Capture the cell that displays the provided text and extract its (x, y) central coordinate. 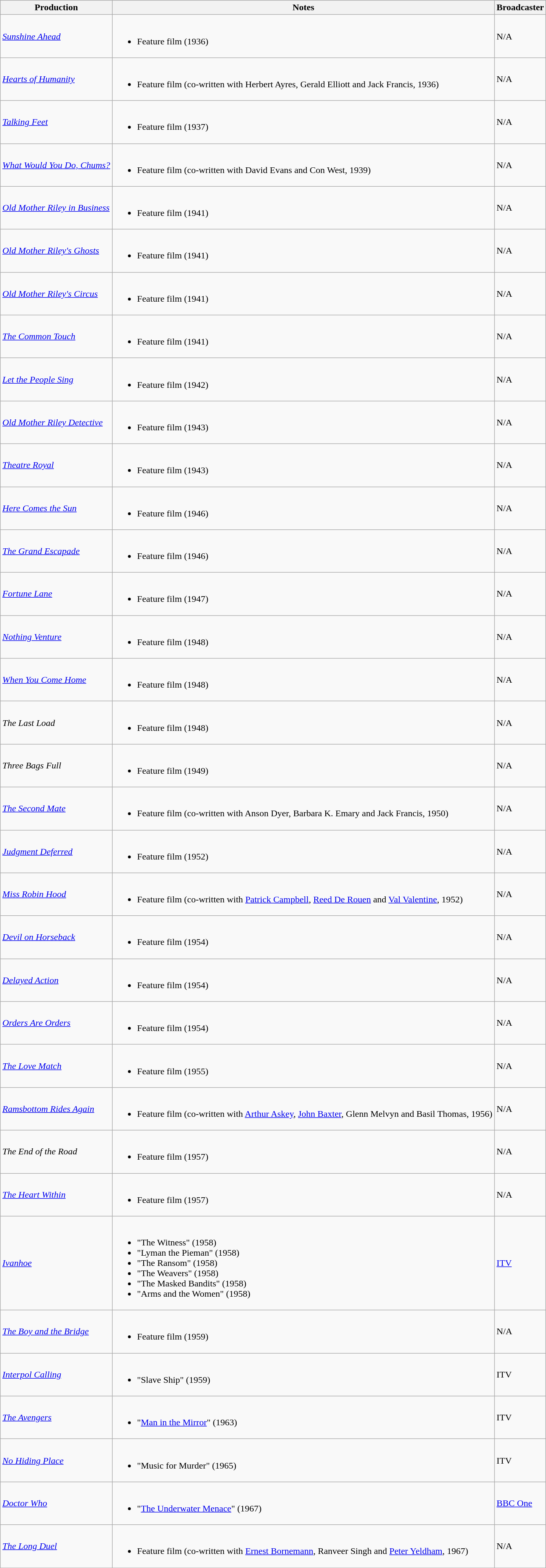
Devil on Horseback (56, 937)
Feature film (co-written with Arthur Askey, John Baxter, Glenn Melvyn and Basil Thomas, 1956) (303, 1109)
Judgment Deferred (56, 852)
Interpol Calling (56, 1374)
Old Mother Riley Detective (56, 422)
The Second Mate (56, 808)
Old Mother Riley's Ghosts (56, 250)
Sunshine Ahead (56, 36)
What Would You Do, Chums? (56, 165)
BBC One (520, 1503)
The Boy and the Bridge (56, 1332)
The Last Load (56, 723)
Nothing Venture (56, 637)
"Music for Murder" (1965) (303, 1460)
"The Witness" (1958)"Lyman the Pieman" (1958)"The Ransom" (1958)"The Weavers" (1958)"The Masked Bandits" (1958)"Arms and the Women" (1958) (303, 1263)
Feature film (1942) (303, 379)
Feature film (1952) (303, 852)
Broadcaster (520, 8)
Talking Feet (56, 122)
The Avengers (56, 1418)
Orders Are Orders (56, 1023)
Feature film (1936) (303, 36)
Miss Robin Hood (56, 894)
The Common Touch (56, 336)
Ramsbottom Rides Again (56, 1109)
Feature film (1937) (303, 122)
The End of the Road (56, 1151)
Feature film (co-written with Ernest Bornemann, Ranveer Singh and Peter Yeldham, 1967) (303, 1546)
Feature film (co-written with Patrick Campbell, Reed De Rouen and Val Valentine, 1952) (303, 894)
The Long Duel (56, 1546)
Doctor Who (56, 1503)
Notes (303, 8)
Let the People Sing (56, 379)
"Slave Ship" (1959) (303, 1374)
Feature film (1949) (303, 766)
No Hiding Place (56, 1460)
Feature film (co-written with Herbert Ayres, Gerald Elliott and Jack Francis, 1936) (303, 79)
Old Mother Riley's Circus (56, 294)
Feature film (1959) (303, 1332)
Feature film (co-written with David Evans and Con West, 1939) (303, 165)
The Love Match (56, 1066)
Ivanhoe (56, 1263)
Production (56, 8)
Theatre Royal (56, 465)
Feature film (1955) (303, 1066)
The Grand Escapade (56, 551)
Hearts of Humanity (56, 79)
Feature film (co-written with Anson Dyer, Barbara K. Emary and Jack Francis, 1950) (303, 808)
The Heart Within (56, 1195)
Delayed Action (56, 980)
Here Comes the Sun (56, 508)
When You Come Home (56, 680)
Feature film (1947) (303, 594)
Old Mother Riley in Business (56, 208)
"The Underwater Menace" (1967) (303, 1503)
Fortune Lane (56, 594)
Three Bags Full (56, 766)
"Man in the Mirror" (1963) (303, 1418)
